Search for the cell housing the specified text and yield its (X, Y) center coordinate. 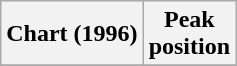
Peakposition (189, 34)
Chart (1996) (72, 34)
